Extract the [X, Y] coordinate from the center of the cell holding the provided text.  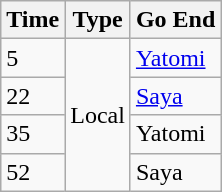
Time [33, 20]
Type [98, 20]
22 [33, 96]
35 [33, 134]
Local [98, 115]
Go End [175, 20]
5 [33, 58]
52 [33, 172]
